Identify which cell holds the provided text, then report its [X, Y] central coordinate. 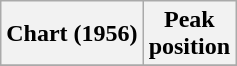
Peakposition [189, 34]
Chart (1956) [72, 34]
